Return the [x, y] coordinate for the center point of the cell that contains the specified text.  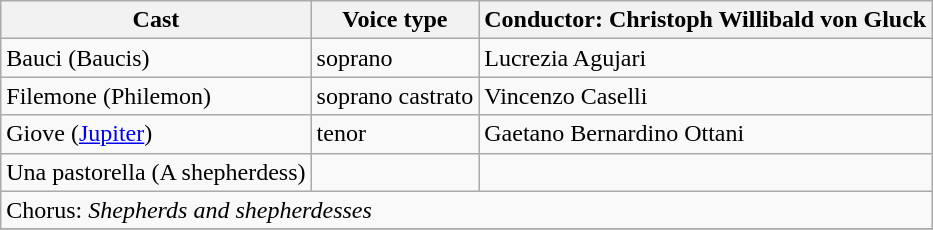
soprano [395, 58]
Filemone (Philemon) [156, 96]
Lucrezia Agujari [706, 58]
Una pastorella (A shepherdess) [156, 172]
Voice type [395, 20]
Gaetano Bernardino Ottani [706, 134]
tenor [395, 134]
Bauci (Baucis) [156, 58]
Cast [156, 20]
Giove (Jupiter) [156, 134]
Conductor: Christoph Willibald von Gluck [706, 20]
Vincenzo Caselli [706, 96]
Chorus: Shepherds and shepherdesses [466, 210]
soprano castrato [395, 96]
